Output the (X, Y) coordinate of the center of the cell containing the given text.  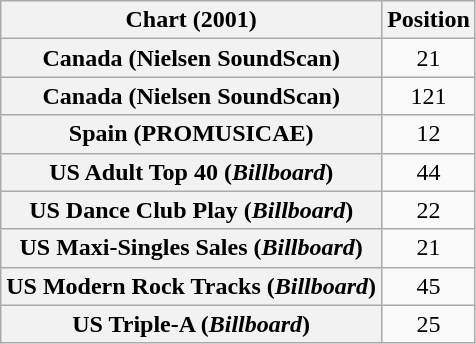
US Maxi-Singles Sales (Billboard) (192, 248)
121 (429, 96)
44 (429, 172)
US Modern Rock Tracks (Billboard) (192, 286)
22 (429, 210)
45 (429, 286)
US Adult Top 40 (Billboard) (192, 172)
Position (429, 20)
12 (429, 134)
Spain (PROMUSICAE) (192, 134)
US Triple-A (Billboard) (192, 324)
25 (429, 324)
Chart (2001) (192, 20)
US Dance Club Play (Billboard) (192, 210)
